Scan for the cell matching the given text and deliver its [x, y] coordinate at center. 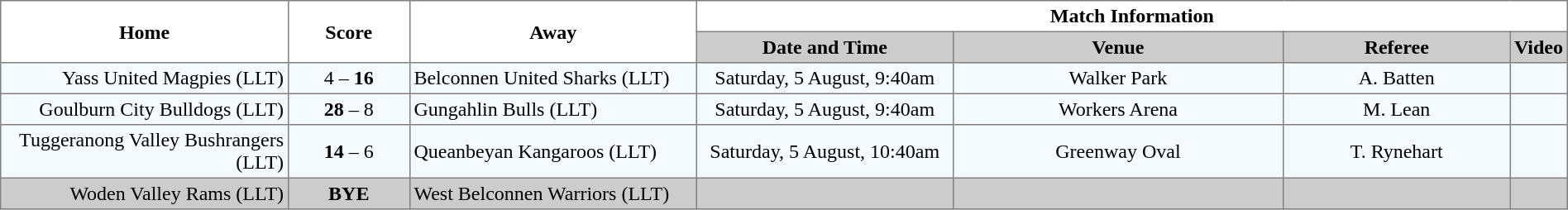
14 – 6 [349, 151]
Score [349, 31]
Away [552, 31]
Yass United Magpies (LLT) [145, 79]
M. Lean [1397, 109]
4 – 16 [349, 79]
Woden Valley Rams (LLT) [145, 193]
Queanbeyan Kangaroos (LLT) [552, 151]
Video [1539, 47]
28 – 8 [349, 109]
Goulburn City Bulldogs (LLT) [145, 109]
West Belconnen Warriors (LLT) [552, 193]
Date and Time [825, 47]
Match Information [1131, 17]
Gungahlin Bulls (LLT) [552, 109]
Greenway Oval [1118, 151]
Saturday, 5 August, 10:40am [825, 151]
Belconnen United Sharks (LLT) [552, 79]
Walker Park [1118, 79]
A. Batten [1397, 79]
T. Rynehart [1397, 151]
Tuggeranong Valley Bushrangers (LLT) [145, 151]
Workers Arena [1118, 109]
BYE [349, 193]
Home [145, 31]
Venue [1118, 47]
Referee [1397, 47]
